Output the [x, y] coordinate of the center of the cell containing the given text.  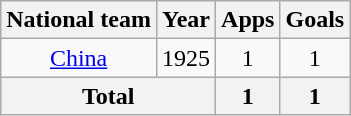
Year [186, 20]
China [79, 58]
1925 [186, 58]
National team [79, 20]
Total [108, 96]
Apps [248, 20]
Goals [315, 20]
